Find where the given text appears and provide that cell's center as [x, y] coordinate. 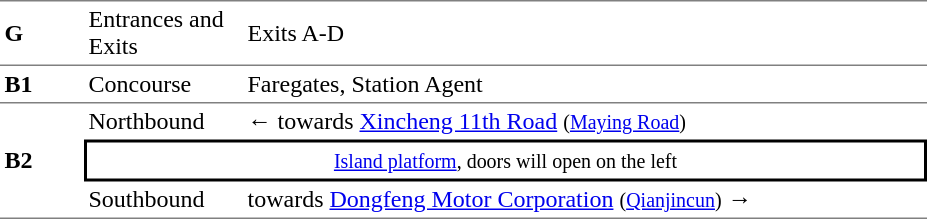
Northbound [164, 122]
B1 [42, 85]
Faregates, Station Agent [585, 85]
← towards Xincheng 11th Road (Maying Road) [585, 122]
Island platform, doors will open on the left [506, 161]
Entrances and Exits [164, 33]
Concourse [164, 85]
G [42, 33]
Exits A-D [585, 33]
